Provide the [x, y] coordinate of the cell's center where the given text is located.  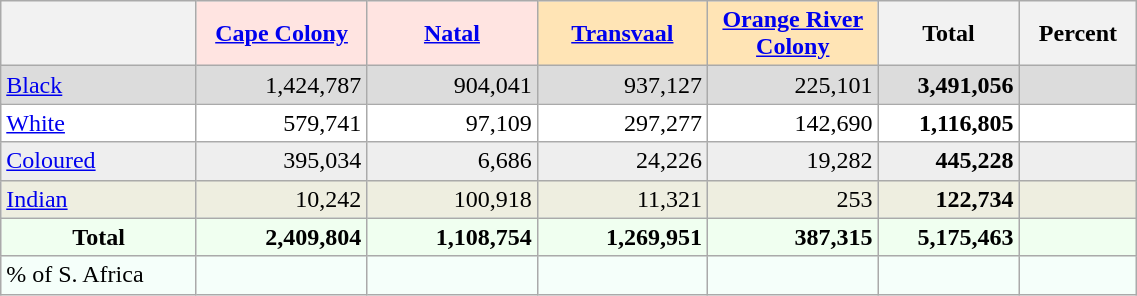
10,242 [281, 199]
122,734 [948, 199]
100,918 [452, 199]
904,041 [452, 85]
% of S. Africa [99, 275]
24,226 [622, 161]
White [99, 123]
253 [793, 199]
1,108,754 [452, 237]
1,116,805 [948, 123]
19,282 [793, 161]
1,269,951 [622, 237]
Coloured [99, 161]
1,424,787 [281, 85]
387,315 [793, 237]
579,741 [281, 123]
5,175,463 [948, 237]
Indian [99, 199]
Natal [452, 34]
2,409,804 [281, 237]
3,491,056 [948, 85]
395,034 [281, 161]
297,277 [622, 123]
Orange River Colony [793, 34]
445,228 [948, 161]
937,127 [622, 85]
142,690 [793, 123]
97,109 [452, 123]
6,686 [452, 161]
Cape Colony [281, 34]
225,101 [793, 85]
Transvaal [622, 34]
Black [99, 85]
11,321 [622, 199]
Percent [1078, 34]
